Return the (X, Y) coordinate for the center point of the cell that contains the specified text.  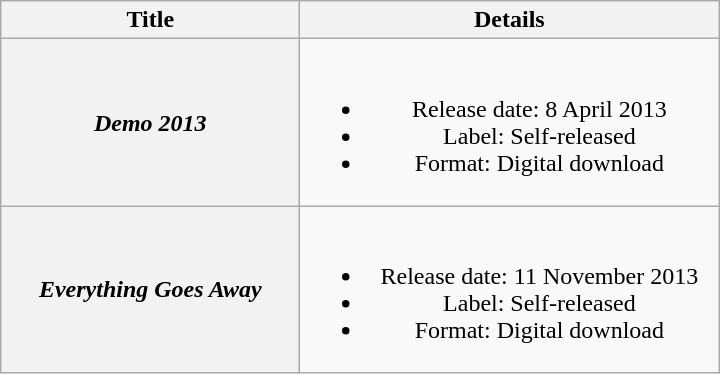
Title (150, 20)
Release date: 8 April 2013Label: Self-releasedFormat: Digital download (510, 122)
Demo 2013 (150, 122)
Details (510, 20)
Everything Goes Away (150, 290)
Release date: 11 November 2013Label: Self-releasedFormat: Digital download (510, 290)
